Extract the [x, y] coordinate from the center of the cell holding the provided text.  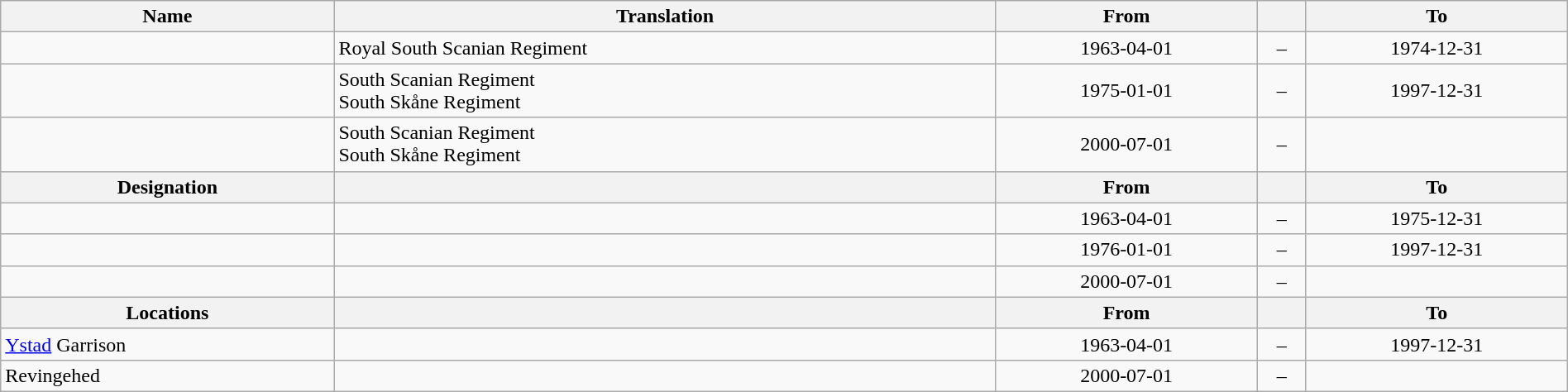
Translation [665, 17]
Designation [167, 187]
Revingehed [167, 375]
1974-12-31 [1437, 48]
Royal South Scanian Regiment [665, 48]
1975-01-01 [1126, 91]
Ystad Garrison [167, 344]
Locations [167, 313]
1976-01-01 [1126, 250]
Name [167, 17]
1975-12-31 [1437, 218]
